Search for the cell housing the specified text and yield its (X, Y) center coordinate. 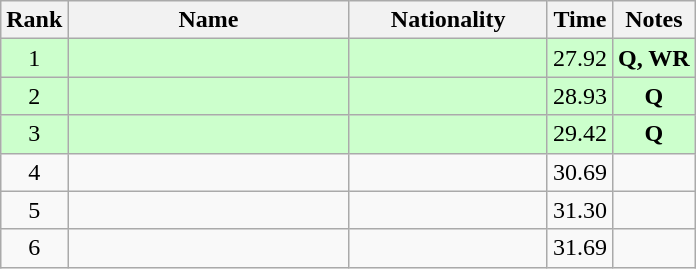
31.30 (580, 210)
Notes (654, 20)
30.69 (580, 172)
28.93 (580, 96)
Name (208, 20)
Q, WR (654, 58)
3 (34, 134)
31.69 (580, 248)
Nationality (448, 20)
2 (34, 96)
6 (34, 248)
Rank (34, 20)
5 (34, 210)
27.92 (580, 58)
1 (34, 58)
29.42 (580, 134)
4 (34, 172)
Time (580, 20)
